Scan for the cell matching the given text and deliver its [x, y] coordinate at center. 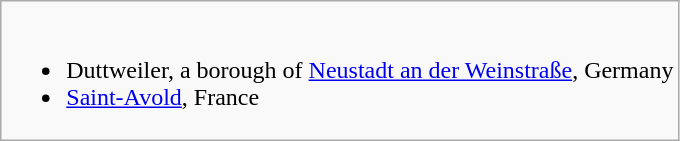
Duttweiler, a borough of Neustadt an der Weinstraße, Germany Saint-Avold, France [340, 71]
